Return the (x, y) coordinate for the center point of the cell that contains the specified text.  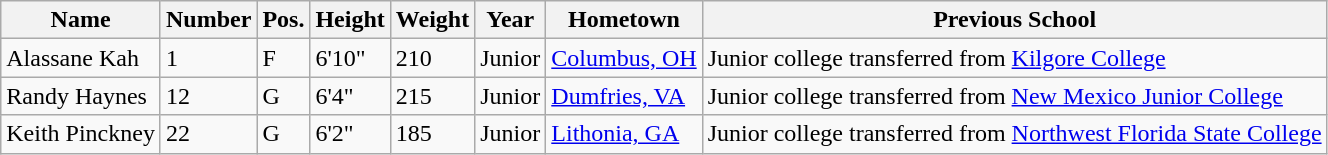
Junior college transferred from New Mexico Junior College (1014, 96)
Dumfries, VA (624, 96)
6'2" (350, 134)
Height (350, 20)
Junior college transferred from Northwest Florida State College (1014, 134)
215 (432, 96)
Columbus, OH (624, 58)
Year (510, 20)
Previous School (1014, 20)
1 (208, 58)
Alassane Kah (81, 58)
Number (208, 20)
12 (208, 96)
Randy Haynes (81, 96)
6'4" (350, 96)
210 (432, 58)
Name (81, 20)
22 (208, 134)
Weight (432, 20)
Pos. (284, 20)
Keith Pinckney (81, 134)
Lithonia, GA (624, 134)
Hometown (624, 20)
Junior college transferred from Kilgore College (1014, 58)
185 (432, 134)
6'10" (350, 58)
F (284, 58)
